Identify which cell holds the provided text, then report its [x, y] central coordinate. 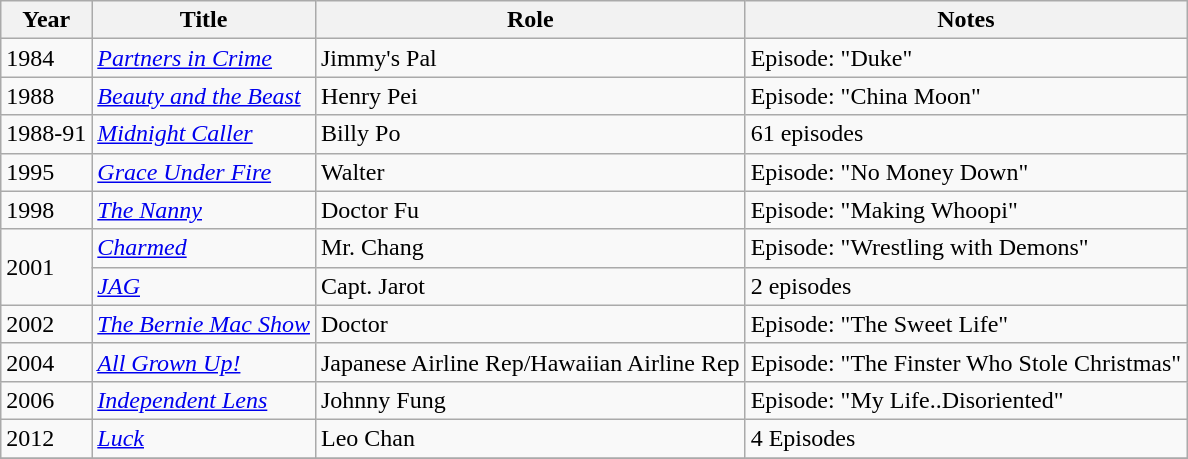
Grace Under Fire [204, 172]
Independent Lens [204, 400]
2 episodes [966, 286]
Capt. Jarot [530, 286]
Billy Po [530, 134]
Episode: "Wrestling with Demons" [966, 248]
2002 [46, 324]
Leo Chan [530, 438]
Jimmy's Pal [530, 58]
Episode: "Making Whoopi" [966, 210]
Johnny Fung [530, 400]
1998 [46, 210]
Beauty and the Beast [204, 96]
2012 [46, 438]
Notes [966, 20]
Episode: "China Moon" [966, 96]
Midnight Caller [204, 134]
61 episodes [966, 134]
1988-91 [46, 134]
Japanese Airline Rep/Hawaiian Airline Rep [530, 362]
Walter [530, 172]
Mr. Chang [530, 248]
Doctor [530, 324]
Charmed [204, 248]
Episode: "The Finster Who Stole Christmas" [966, 362]
Doctor Fu [530, 210]
Luck [204, 438]
Year [46, 20]
All Grown Up! [204, 362]
1984 [46, 58]
Episode: "No Money Down" [966, 172]
1995 [46, 172]
Title [204, 20]
2001 [46, 267]
2004 [46, 362]
The Nanny [204, 210]
Henry Pei [530, 96]
Role [530, 20]
1988 [46, 96]
4 Episodes [966, 438]
The Bernie Mac Show [204, 324]
Episode: "The Sweet Life" [966, 324]
JAG [204, 286]
Partners in Crime [204, 58]
Episode: "My Life..Disoriented" [966, 400]
Episode: "Duke" [966, 58]
2006 [46, 400]
